Search for the cell housing the specified text and yield its (x, y) center coordinate. 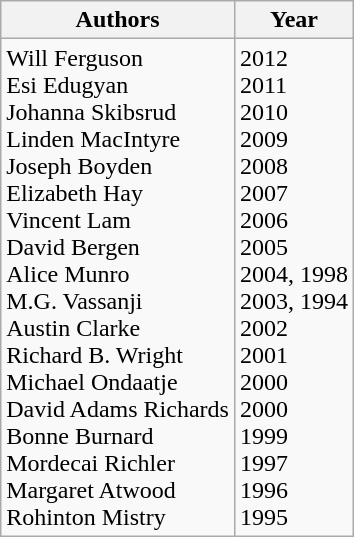
Year (294, 20)
201220112010200920082007200620052004, 19982003, 199420022001200020001999199719961995 (294, 288)
Authors (118, 20)
